Provide the [x, y] coordinate of the cell's center where the given text is located.  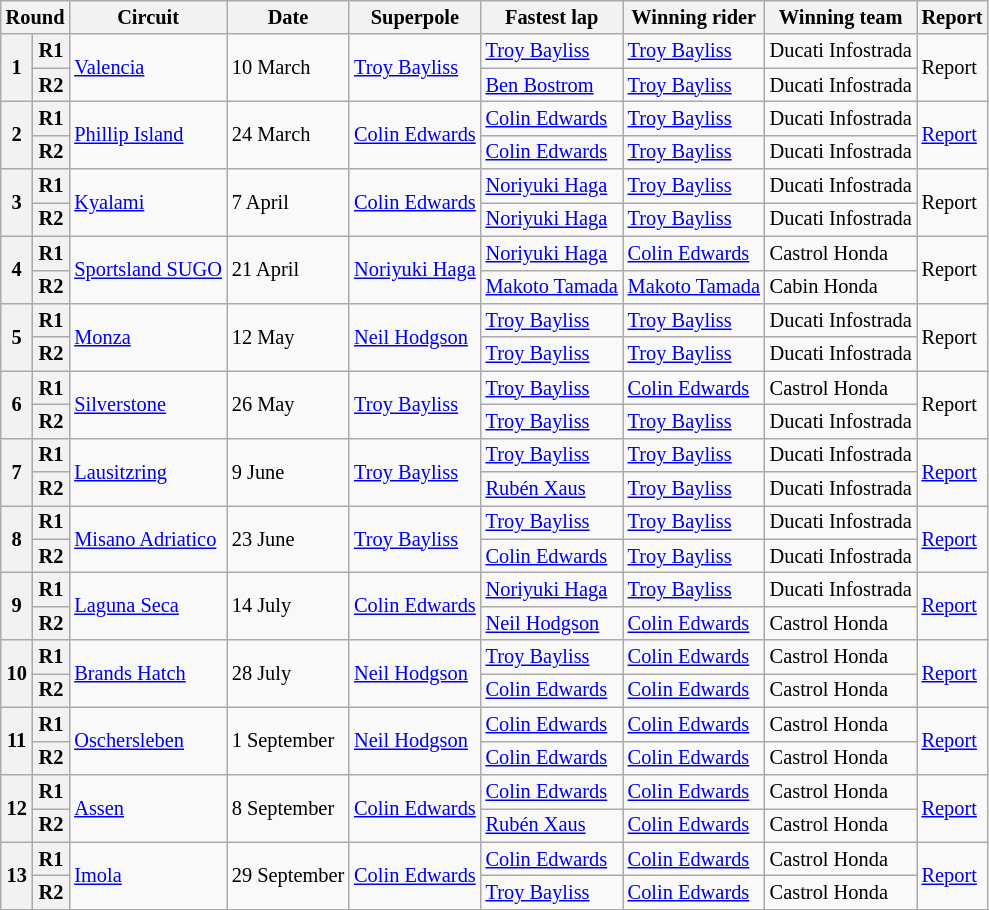
Laguna Seca [148, 606]
Brands Hatch [148, 674]
24 March [288, 134]
6 [17, 404]
Oschersleben [148, 740]
7 [17, 472]
Assen [148, 808]
11 [17, 740]
1 [17, 68]
Superpole [414, 17]
8 September [288, 808]
9 [17, 606]
Date [288, 17]
Monza [148, 336]
Sportsland SUGO [148, 270]
Cabin Honda [841, 287]
12 [17, 808]
Winning team [841, 17]
Round [36, 17]
14 July [288, 606]
9 June [288, 472]
26 May [288, 404]
3 [17, 202]
2 [17, 134]
1 September [288, 740]
Winning rider [694, 17]
Ben Bostrom [552, 85]
12 May [288, 336]
Phillip Island [148, 134]
Valencia [148, 68]
Misano Adriatico [148, 538]
Lausitzring [148, 472]
Circuit [148, 17]
13 [17, 876]
28 July [288, 674]
7 April [288, 202]
29 September [288, 876]
21 April [288, 270]
4 [17, 270]
Imola [148, 876]
Fastest lap [552, 17]
23 June [288, 538]
8 [17, 538]
Silverstone [148, 404]
5 [17, 336]
Kyalami [148, 202]
10 [17, 674]
10 March [288, 68]
